For the text-containing cell, return its midpoint in [x, y] coordinate format. 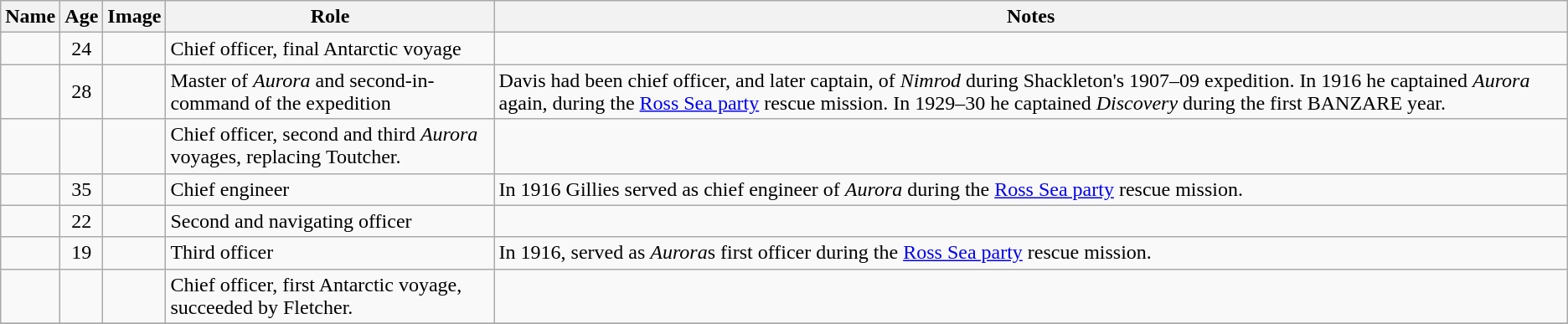
Notes [1030, 17]
Chief engineer [330, 189]
35 [82, 189]
Chief officer, first Antarctic voyage, succeeded by Fletcher. [330, 296]
Master of Aurora and second-in-command of the expedition [330, 92]
Third officer [330, 253]
Second and navigating officer [330, 221]
In 1916 Gillies served as chief engineer of Aurora during the Ross Sea party rescue mission. [1030, 189]
22 [82, 221]
Role [330, 17]
28 [82, 92]
Chief officer, final Antarctic voyage [330, 49]
Image [134, 17]
Chief officer, second and third Aurora voyages, replacing Toutcher. [330, 146]
19 [82, 253]
In 1916, served as Auroras first officer during the Ross Sea party rescue mission. [1030, 253]
Age [82, 17]
24 [82, 49]
Name [30, 17]
